Detect which cell encompasses the target text, then output its (X, Y) center coordinate. 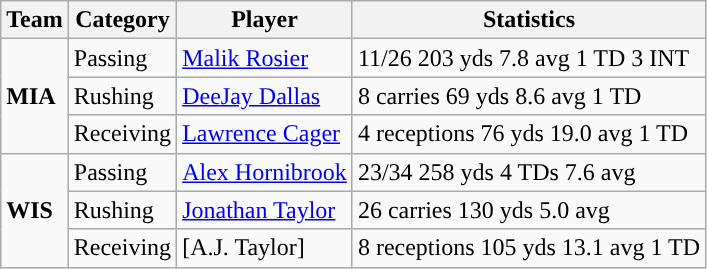
26 carries 130 yds 5.0 avg (528, 210)
Team (35, 20)
Alex Hornibrook (265, 172)
11/26 203 yds 7.8 avg 1 TD 3 INT (528, 58)
MIA (35, 96)
WIS (35, 210)
Player (265, 20)
[A.J. Taylor] (265, 248)
DeeJay Dallas (265, 96)
Statistics (528, 20)
Lawrence Cager (265, 134)
8 receptions 105 yds 13.1 avg 1 TD (528, 248)
4 receptions 76 yds 19.0 avg 1 TD (528, 134)
Malik Rosier (265, 58)
Category (122, 20)
Jonathan Taylor (265, 210)
23/34 258 yds 4 TDs 7.6 avg (528, 172)
8 carries 69 yds 8.6 avg 1 TD (528, 96)
